Identify which cell holds the provided text, then report its (X, Y) central coordinate. 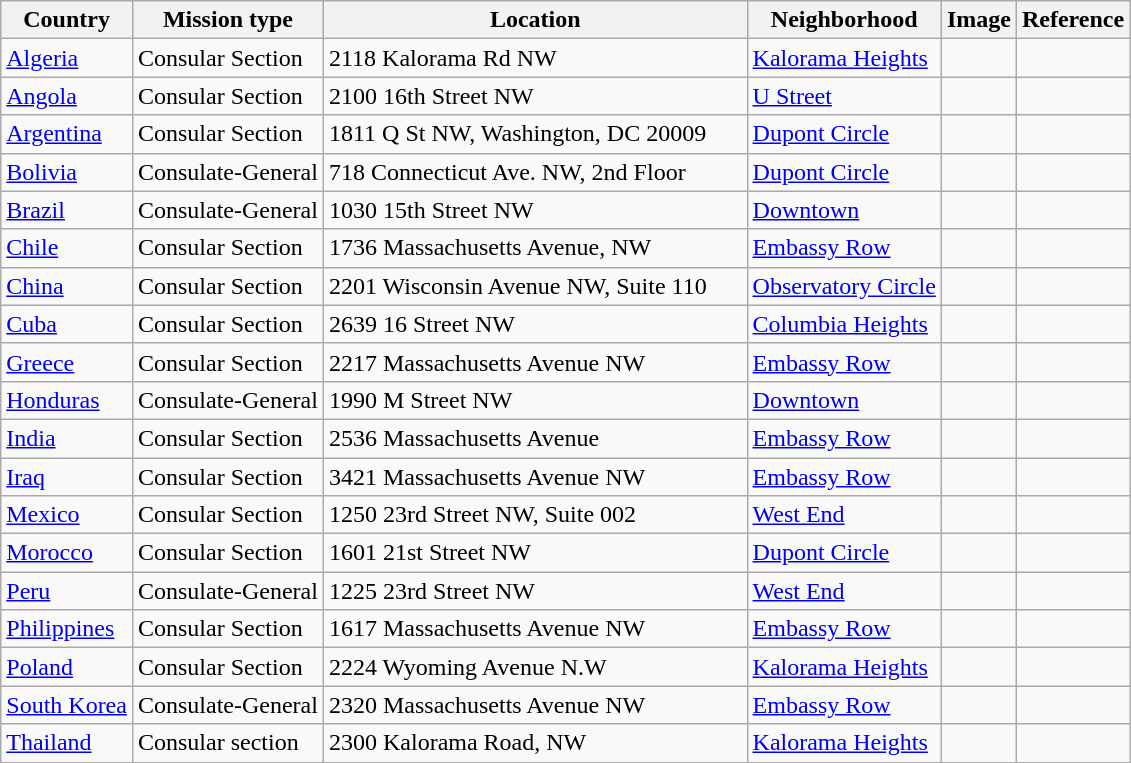
Morocco (67, 553)
718 Connecticut Ave. NW, 2nd Floor (535, 172)
Consular section (228, 743)
2639 16 Street NW (535, 324)
Country (67, 20)
Neighborhood (844, 20)
3421 Massachusetts Avenue NW (535, 477)
Mexico (67, 515)
2224 Wyoming Avenue N.W (535, 667)
Argentina (67, 134)
1225 23rd Street NW (535, 591)
2201 Wisconsin Avenue NW, Suite 110 (535, 286)
Location (535, 20)
Bolivia (67, 172)
Iraq (67, 477)
South Korea (67, 705)
China (67, 286)
1617 Massachusetts Avenue NW (535, 629)
Greece (67, 362)
Algeria (67, 58)
U Street (844, 96)
1250 23rd Street NW, Suite 002 (535, 515)
Observatory Circle (844, 286)
1736 Massachusetts Avenue, NW (535, 248)
Chile (67, 248)
Image (978, 20)
Honduras (67, 400)
Reference (1072, 20)
1811 Q St NW, Washington, DC 20009 (535, 134)
1601 21st Street NW (535, 553)
Poland (67, 667)
2300 Kalorama Road, NW (535, 743)
Thailand (67, 743)
Peru (67, 591)
Cuba (67, 324)
1990 M Street NW (535, 400)
Angola (67, 96)
2100 16th Street NW (535, 96)
2320 Massachusetts Avenue NW (535, 705)
Mission type (228, 20)
1030 15th Street NW (535, 210)
2217 Massachusetts Avenue NW (535, 362)
Brazil (67, 210)
Philippines (67, 629)
2118 Kalorama Rd NW (535, 58)
India (67, 438)
2536 Massachusetts Avenue (535, 438)
Columbia Heights (844, 324)
